Scan for the cell matching the given text and deliver its [x, y] coordinate at center. 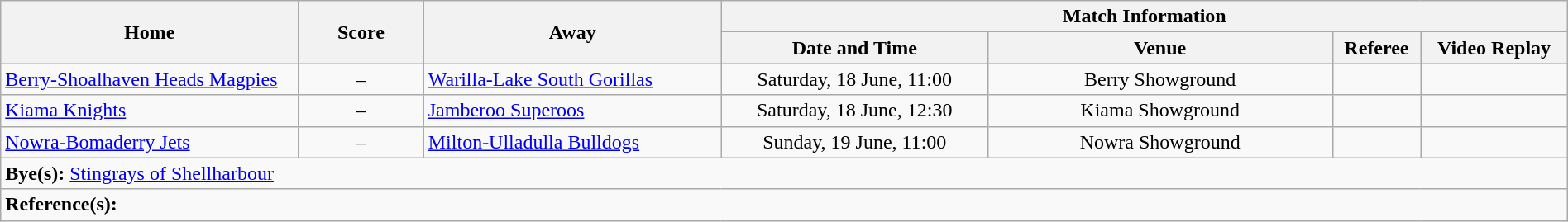
Milton-Ulladulla Bulldogs [572, 142]
Reference(s): [784, 205]
Referee [1376, 48]
Berry Showground [1159, 79]
Warilla-Lake South Gorillas [572, 79]
Nowra-Bomaderry Jets [150, 142]
Kiama Showground [1159, 111]
Video Replay [1494, 48]
Date and Time [854, 48]
Sunday, 19 June, 11:00 [854, 142]
Kiama Knights [150, 111]
Away [572, 32]
Saturday, 18 June, 12:30 [854, 111]
Home [150, 32]
Saturday, 18 June, 11:00 [854, 79]
Score [361, 32]
Bye(s): Stingrays of Shellharbour [784, 173]
Match Information [1145, 17]
Nowra Showground [1159, 142]
Jamberoo Superoos [572, 111]
Berry-Shoalhaven Heads Magpies [150, 79]
Venue [1159, 48]
